Identify which cell holds the provided text, then report its [x, y] central coordinate. 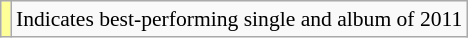
Indicates best-performing single and album of 2011 [240, 19]
